Determine the [x, y] coordinate at the center of the cell enclosing the given text.  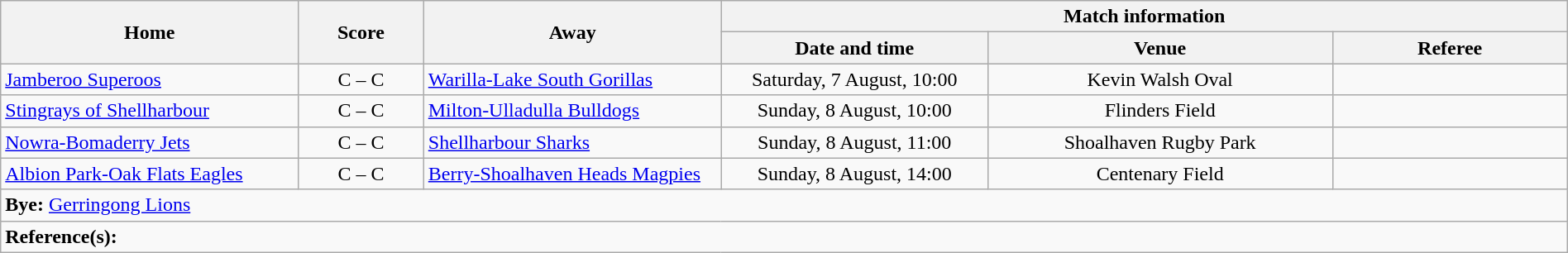
Referee [1450, 48]
Kevin Walsh Oval [1159, 79]
Warilla-Lake South Gorillas [572, 79]
Match information [1145, 17]
Saturday, 7 August, 10:00 [854, 79]
Milton-Ulladulla Bulldogs [572, 111]
Stingrays of Shellharbour [150, 111]
Flinders Field [1159, 111]
Home [150, 32]
Berry-Shoalhaven Heads Magpies [572, 174]
Date and time [854, 48]
Reference(s): [784, 236]
Nowra-Bomaderry Jets [150, 142]
Albion Park-Oak Flats Eagles [150, 174]
Bye: Gerringong Lions [784, 205]
Shellharbour Sharks [572, 142]
Jamberoo Superoos [150, 79]
Shoalhaven Rugby Park [1159, 142]
Venue [1159, 48]
Centenary Field [1159, 174]
Sunday, 8 August, 14:00 [854, 174]
Sunday, 8 August, 11:00 [854, 142]
Score [361, 32]
Away [572, 32]
Sunday, 8 August, 10:00 [854, 111]
